Return the (X, Y) coordinate for the center point of the cell that contains the specified text.  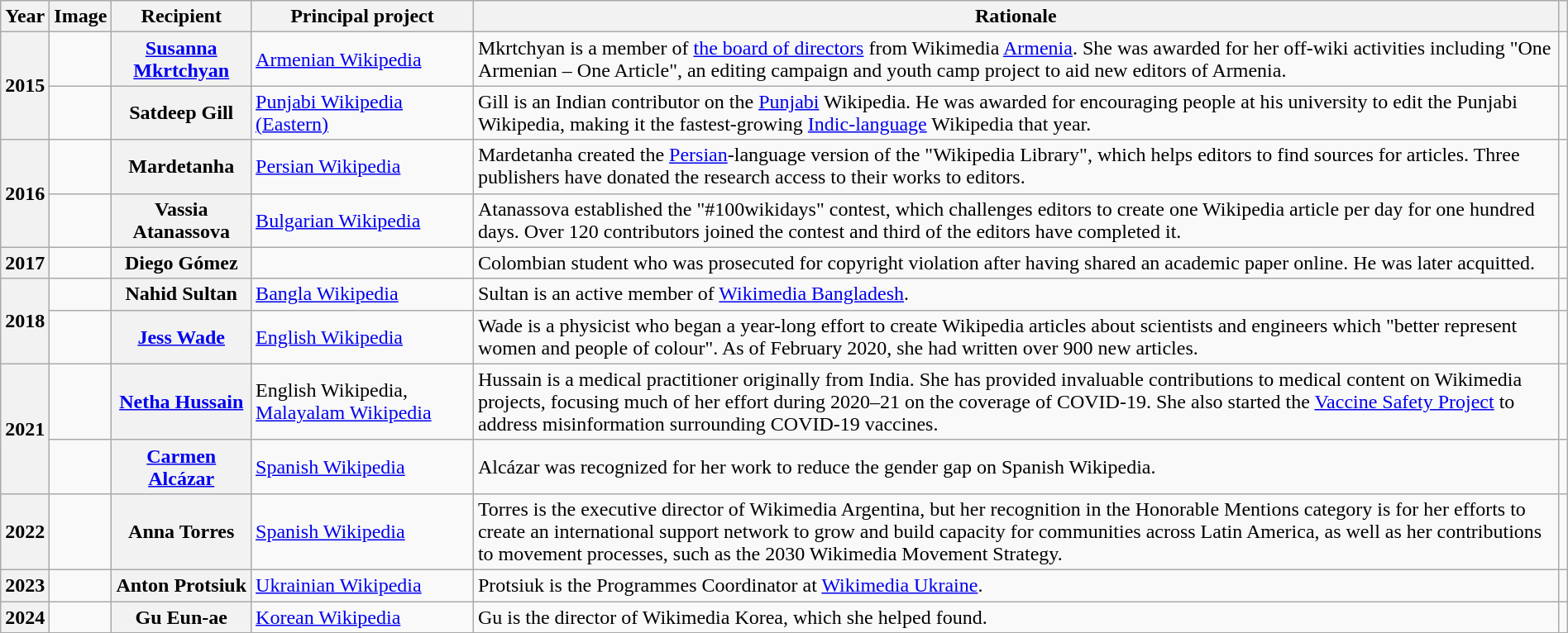
Year (25, 17)
Sultan is an active member of Wikimedia Bangladesh. (1016, 294)
Nahid Sultan (182, 294)
Anton Protsiuk (182, 585)
English Wikipedia, Malayalam Wikipedia (362, 402)
2018 (25, 321)
2021 (25, 428)
Gu is the director of Wikimedia Korea, which she helped found. (1016, 617)
Netha Hussain (182, 402)
Colombian student who was prosecuted for copyright violation after having shared an academic paper online. He was later acquitted. (1016, 263)
2015 (25, 86)
Anna Torres (182, 531)
Korean Wikipedia (362, 617)
Image (81, 17)
Principal project (362, 17)
Alcázar was recognized for her work to reduce the gender gap on Spanish Wikipedia. (1016, 466)
Satdeep Gill (182, 112)
Jess Wade (182, 337)
Bulgarian Wikipedia (362, 220)
Mardetanha (182, 167)
Ukrainian Wikipedia (362, 585)
Vassia Atanassova (182, 220)
Rationale (1016, 17)
Susanna Mkrtchyan (182, 59)
Carmen Alcázar (182, 466)
English Wikipedia (362, 337)
2023 (25, 585)
Gu Eun-ae (182, 617)
2017 (25, 263)
2016 (25, 193)
Bangla Wikipedia (362, 294)
Diego Gómez (182, 263)
Protsiuk is the Programmes Coordinator at Wikimedia Ukraine. (1016, 585)
Punjabi Wikipedia (Eastern) (362, 112)
Persian Wikipedia (362, 167)
Armenian Wikipedia (362, 59)
2024 (25, 617)
Recipient (182, 17)
2022 (25, 531)
